Detect which cell encompasses the target text, then output its (x, y) center coordinate. 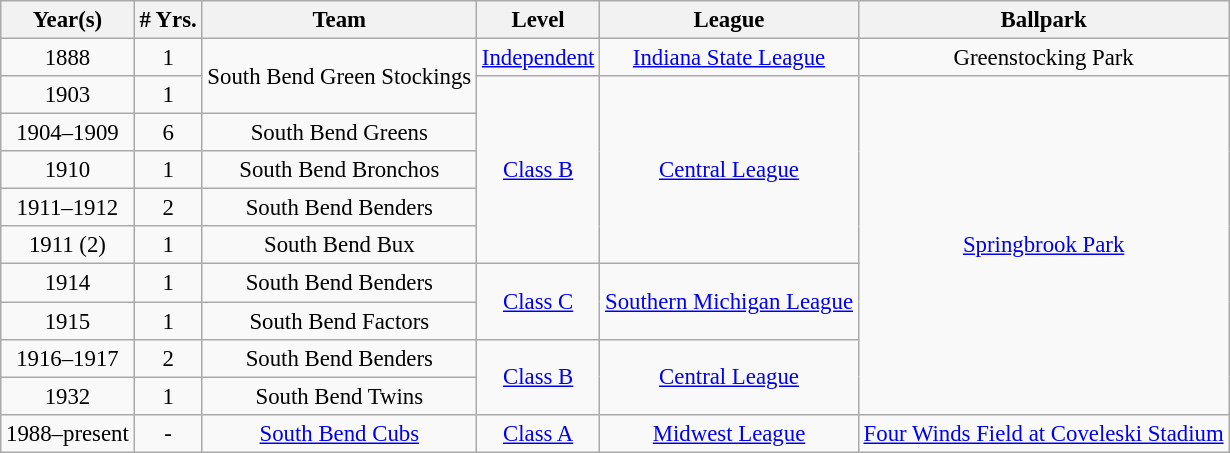
1916–1917 (68, 358)
Indiana State League (730, 58)
Class A (538, 433)
South Bend Green Stockings (339, 76)
South Bend Greens (339, 133)
1910 (68, 170)
6 (168, 133)
South Bend Factors (339, 321)
Springbrook Park (1044, 245)
1988–present (68, 433)
1932 (68, 396)
1914 (68, 283)
1915 (68, 321)
Year(s) (68, 20)
Midwest League (730, 433)
Greenstocking Park (1044, 58)
Southern Michigan League (730, 302)
Ballpark (1044, 20)
1911–1912 (68, 208)
South Bend Twins (339, 396)
1888 (68, 58)
Class C (538, 302)
- (168, 433)
1904–1909 (68, 133)
Independent (538, 58)
South Bend Bux (339, 245)
Level (538, 20)
Four Winds Field at Coveleski Stadium (1044, 433)
1903 (68, 95)
# Yrs. (168, 20)
Team (339, 20)
1911 (2) (68, 245)
League (730, 20)
South Bend Cubs (339, 433)
South Bend Bronchos (339, 170)
